Detect which cell encompasses the target text, then output its (x, y) center coordinate. 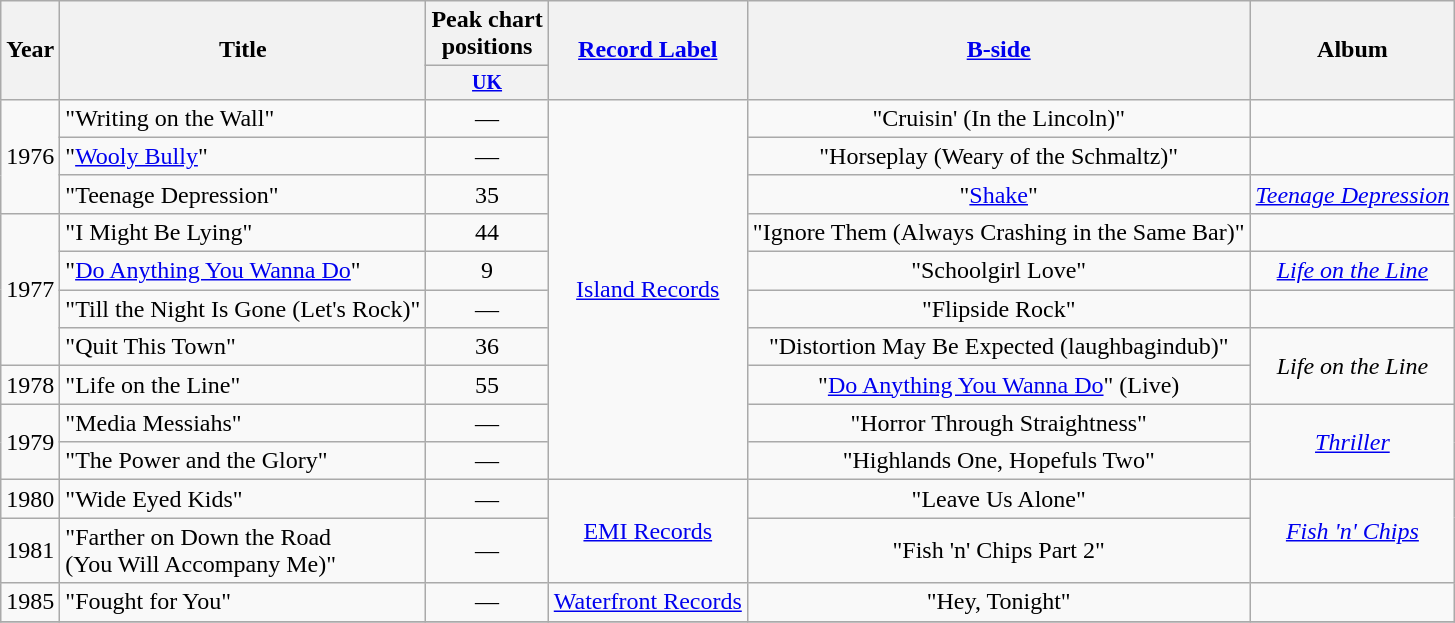
1980 (30, 499)
"Fish 'n' Chips Part 2" (998, 550)
1978 (30, 385)
"Horseplay (Weary of the Schmaltz)" (998, 156)
1981 (30, 550)
"Cruisin' (In the Lincoln)" (998, 118)
36 (487, 347)
Thriller (1352, 442)
"Wooly Bully" (243, 156)
Waterfront Records (648, 602)
"Flipside Rock" (998, 309)
Island Records (648, 290)
"Teenage Depression" (243, 194)
9 (487, 271)
"Ignore Them (Always Crashing in the Same Bar)" (998, 232)
"Do Anything You Wanna Do" (243, 271)
1979 (30, 442)
55 (487, 385)
"Leave Us Alone" (998, 499)
Record Label (648, 50)
Fish 'n' Chips (1352, 532)
EMI Records (648, 532)
1976 (30, 156)
1985 (30, 602)
"Media Messiahs" (243, 423)
"Shake" (998, 194)
Peak chartpositions (487, 34)
Year (30, 50)
"The Power and the Glory" (243, 461)
"Till the Night Is Gone (Let's Rock)" (243, 309)
"I Might Be Lying" (243, 232)
"Quit This Town" (243, 347)
Title (243, 50)
Album (1352, 50)
"Do Anything You Wanna Do" (Live) (998, 385)
35 (487, 194)
"Horror Through Straightness" (998, 423)
1977 (30, 289)
"Distortion May Be Expected (laughbagindub)" (998, 347)
"Farther on Down the Road(You Will Accompany Me)" (243, 550)
"Hey, Tonight" (998, 602)
44 (487, 232)
"Fought for You" (243, 602)
"Life on the Line" (243, 385)
B-side (998, 50)
Teenage Depression (1352, 194)
"Wide Eyed Kids" (243, 499)
UK (487, 82)
"Writing on the Wall" (243, 118)
"Schoolgirl Love" (998, 271)
"Highlands One, Hopefuls Two" (998, 461)
